Find where the given text appears and provide that cell's center as [X, Y] coordinate. 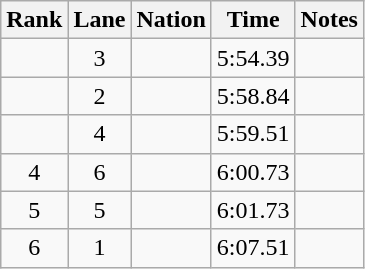
6:01.73 [253, 210]
Lane [100, 20]
Nation [171, 20]
6:07.51 [253, 248]
5:54.39 [253, 58]
Rank [34, 20]
5:58.84 [253, 96]
Notes [329, 20]
1 [100, 248]
6:00.73 [253, 172]
5:59.51 [253, 134]
Time [253, 20]
3 [100, 58]
2 [100, 96]
